For the text-containing cell, return its midpoint in [x, y] coordinate format. 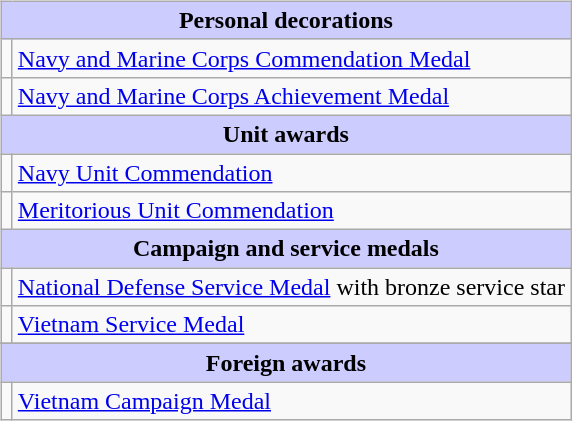
Campaign and service medals [286, 249]
Unit awards [286, 134]
Personal decorations [286, 20]
Meritorious Unit Commendation [291, 211]
Navy and Marine Corps Achievement Medal [291, 96]
Vietnam Service Medal [291, 325]
National Defense Service Medal with bronze service star [291, 287]
Navy and Marine Corps Commendation Medal [291, 58]
Navy Unit Commendation [291, 173]
Vietnam Campaign Medal [291, 401]
Foreign awards [286, 363]
